From the cell containing the given text, extract its center point as (x, y) coordinate. 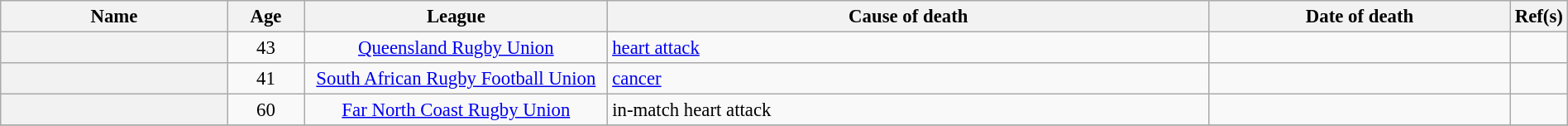
Far North Coast Rugby Union (457, 110)
League (457, 17)
Name (114, 17)
South African Rugby Football Union (457, 79)
41 (266, 79)
Ref(s) (1538, 17)
60 (266, 110)
cancer (908, 79)
heart attack (908, 48)
Cause of death (908, 17)
Queensland Rugby Union (457, 48)
Age (266, 17)
Date of death (1360, 17)
in-match heart attack (908, 110)
43 (266, 48)
